Pinpoint the cell where the given text exists, returning its (x, y) midpoint coordinate. 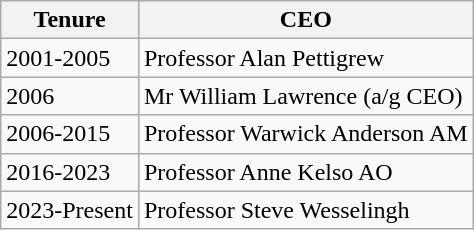
Professor Anne Kelso AO (306, 172)
Tenure (70, 20)
Professor Steve Wesselingh (306, 210)
Mr William Lawrence (a/g CEO) (306, 96)
Professor Warwick Anderson AM (306, 134)
Professor Alan Pettigrew (306, 58)
2006 (70, 96)
2001-2005 (70, 58)
2016-2023 (70, 172)
2023-Present (70, 210)
CEO (306, 20)
2006-2015 (70, 134)
